Determine the (x, y) coordinate at the center of the cell enclosing the given text.  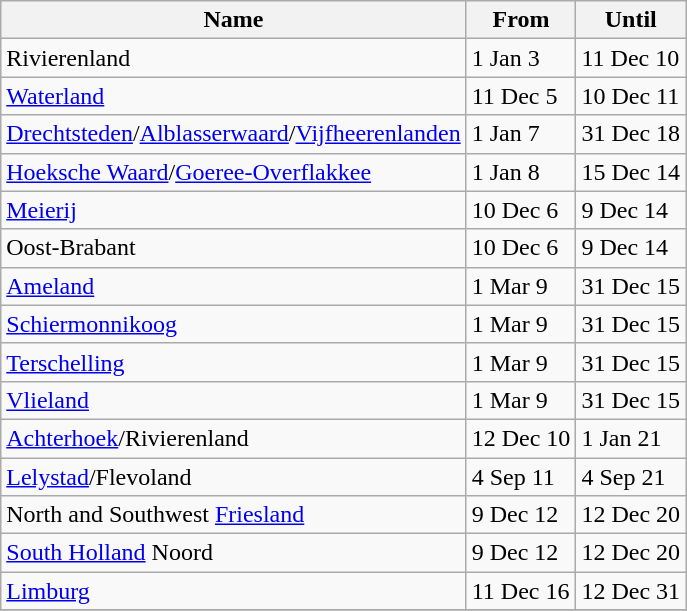
12 Dec 10 (521, 438)
11 Dec 5 (521, 96)
Waterland (234, 96)
15 Dec 14 (631, 172)
1 Jan 7 (521, 134)
Until (631, 20)
1 Jan 8 (521, 172)
South Holland Noord (234, 553)
10 Dec 11 (631, 96)
North and Southwest Friesland (234, 515)
1 Jan 3 (521, 58)
Vlieland (234, 400)
Oost-Brabant (234, 248)
Limburg (234, 591)
Ameland (234, 286)
Name (234, 20)
Lelystad/Flevoland (234, 477)
From (521, 20)
11 Dec 16 (521, 591)
Terschelling (234, 362)
Achterhoek/Rivierenland (234, 438)
4 Sep 21 (631, 477)
Meierij (234, 210)
Drechtsteden/Alblasserwaard/Vijfheerenlanden (234, 134)
Rivierenland (234, 58)
4 Sep 11 (521, 477)
12 Dec 31 (631, 591)
Schiermonnikoog (234, 324)
Hoeksche Waard/Goeree-Overflakkee (234, 172)
11 Dec 10 (631, 58)
31 Dec 18 (631, 134)
1 Jan 21 (631, 438)
